Determine the [X, Y] coordinate at the center of the cell enclosing the given text.  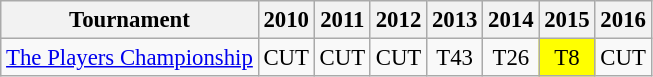
2010 [286, 20]
2013 [455, 20]
T8 [567, 58]
2015 [567, 20]
2011 [342, 20]
2016 [623, 20]
T43 [455, 58]
The Players Championship [130, 58]
Tournament [130, 20]
T26 [511, 58]
2012 [398, 20]
2014 [511, 20]
